Detect which cell encompasses the target text, then output its [x, y] center coordinate. 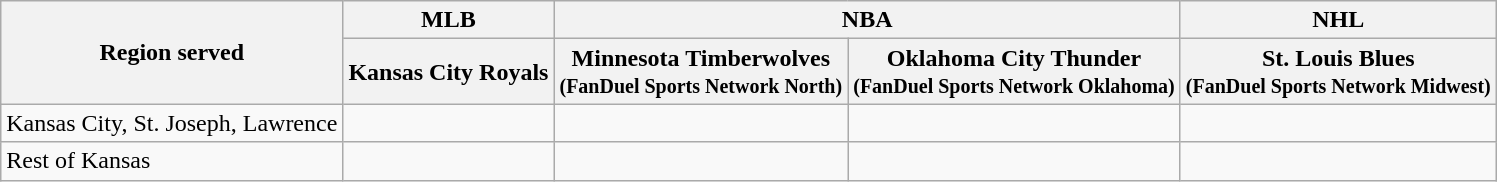
Minnesota Timberwolves(FanDuel Sports Network North) [701, 72]
Region served [172, 52]
NHL [1338, 20]
MLB [448, 20]
NBA [867, 20]
Kansas City Royals [448, 72]
Oklahoma City Thunder(FanDuel Sports Network Oklahoma) [1014, 72]
Kansas City, St. Joseph, Lawrence [172, 123]
St. Louis Blues(FanDuel Sports Network Midwest) [1338, 72]
Rest of Kansas [172, 161]
